From the cell containing the given text, extract its center point as (X, Y) coordinate. 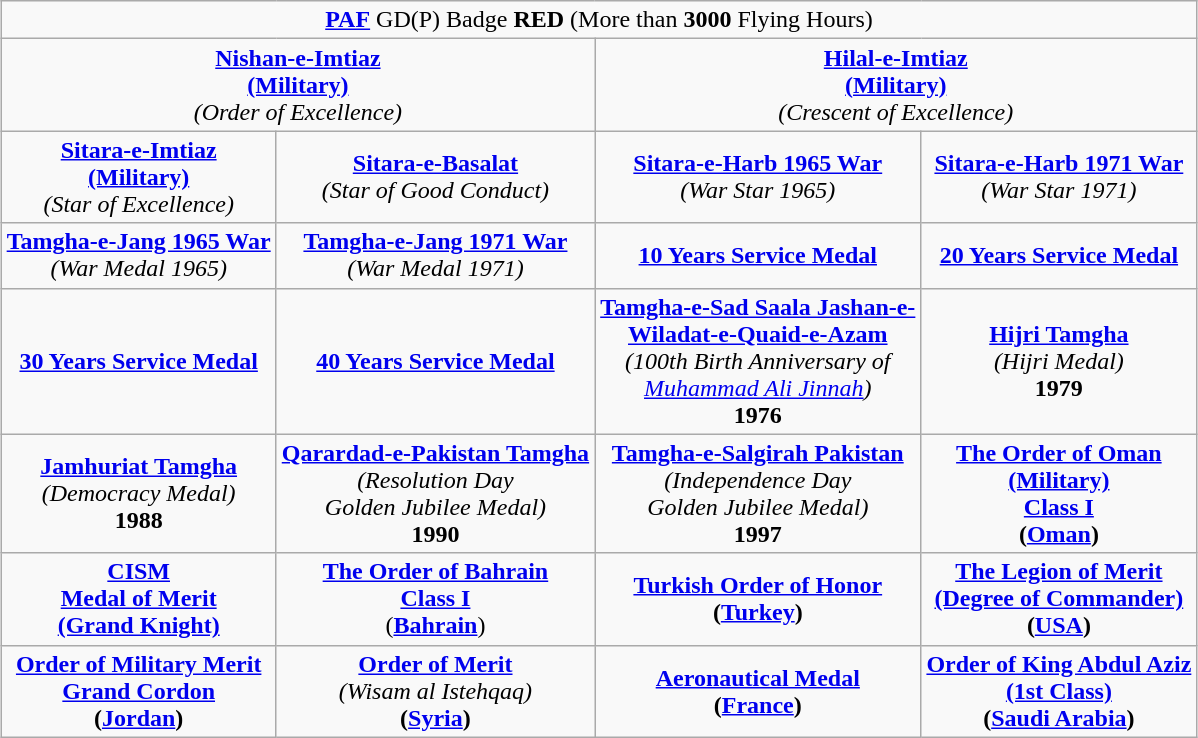
Order of Merit(Wisam al Istehqaq)(Syria) (435, 691)
Nishan-e-Imtiaz(Military)(Order of Excellence) (298, 85)
Sitara-e-Harb 1971 War(War Star 1971) (1059, 177)
Sitara-e-Basalat(Star of Good Conduct) (435, 177)
Hijri Tamgha(Hijri Medal)1979 (1059, 361)
Order of Military MeritGrand Cordon(Jordan) (138, 691)
30 Years Service Medal (138, 361)
Tamgha-e-Salgirah Pakistan(Independence DayGolden Jubilee Medal)1997 (758, 494)
Order of King Abdul Aziz(1st Class)(Saudi Arabia) (1059, 691)
Aeronautical Medal(France) (758, 691)
CISMMedal of Merit(Grand Knight) (138, 599)
10 Years Service Medal (758, 256)
Qarardad-e-Pakistan Tamgha(Resolution DayGolden Jubilee Medal)1990 (435, 494)
Jamhuriat Tamgha(Democracy Medal)1988 (138, 494)
Sitara-e-Imtiaz(Military)(Star of Excellence) (138, 177)
Turkish Order of Honor(Turkey) (758, 599)
20 Years Service Medal (1059, 256)
PAF GD(P) Badge RED (More than 3000 Flying Hours) (599, 20)
The Legion of Merit(Degree of Commander)(USA) (1059, 599)
Sitara-e-Harb 1965 War(War Star 1965) (758, 177)
40 Years Service Medal (435, 361)
Tamgha-e-Jang 1965 War(War Medal 1965) (138, 256)
The Order of BahrainClass I(Bahrain) (435, 599)
The Order of Oman(Military)Class I(Oman) (1059, 494)
Tamgha-e-Jang 1971 War(War Medal 1971) (435, 256)
Hilal-e-Imtiaz(Military)(Crescent of Excellence) (896, 85)
Tamgha-e-Sad Saala Jashan-e-Wiladat-e-Quaid-e-Azam(100th Birth Anniversary ofMuhammad Ali Jinnah)1976 (758, 361)
